Identify which cell holds the provided text, then report its (X, Y) central coordinate. 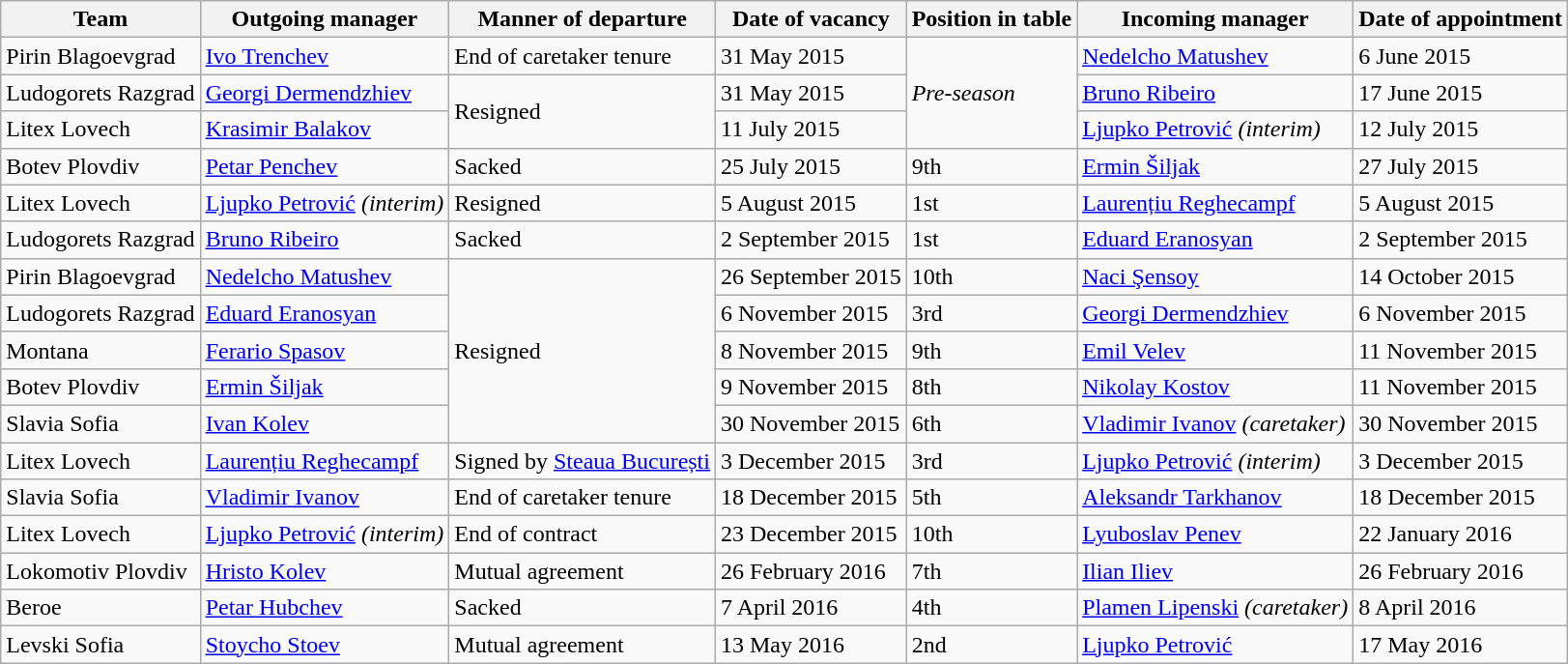
5th (991, 498)
25 July 2015 (811, 166)
17 May 2016 (1461, 645)
Signed by Steaua București (583, 461)
Position in table (991, 19)
8th (991, 387)
Petar Penchev (325, 166)
13 May 2016 (811, 645)
26 September 2015 (811, 276)
Emil Velev (1215, 350)
Date of appointment (1461, 19)
Naci Şensoy (1215, 276)
Vladimir Ivanov (325, 498)
Incoming manager (1215, 19)
2nd (991, 645)
4th (991, 608)
7 April 2016 (811, 608)
Vladimir Ivanov (caretaker) (1215, 423)
22 January 2016 (1461, 534)
Outgoing manager (325, 19)
End of contract (583, 534)
7th (991, 571)
11 July 2015 (811, 130)
Date of vacancy (811, 19)
Ivan Kolev (325, 423)
27 July 2015 (1461, 166)
Nikolay Kostov (1215, 387)
6th (991, 423)
Levski Sofia (100, 645)
Manner of departure (583, 19)
23 December 2015 (811, 534)
Ilian Iliev (1215, 571)
Aleksandr Tarkhanov (1215, 498)
12 July 2015 (1461, 130)
Krasimir Balakov (325, 130)
8 November 2015 (811, 350)
14 October 2015 (1461, 276)
Lokomotiv Plovdiv (100, 571)
Petar Hubchev (325, 608)
9 November 2015 (811, 387)
Lyuboslav Penev (1215, 534)
Pre-season (991, 93)
Ljupko Petrović (1215, 645)
Hristo Kolev (325, 571)
Plamen Lipenski (caretaker) (1215, 608)
Montana (100, 350)
6 June 2015 (1461, 56)
Team (100, 19)
Ivo Trenchev (325, 56)
Ferario Spasov (325, 350)
8 April 2016 (1461, 608)
Beroe (100, 608)
17 June 2015 (1461, 93)
Stoycho Stoev (325, 645)
